For the text-containing cell, return its midpoint in [X, Y] coordinate format. 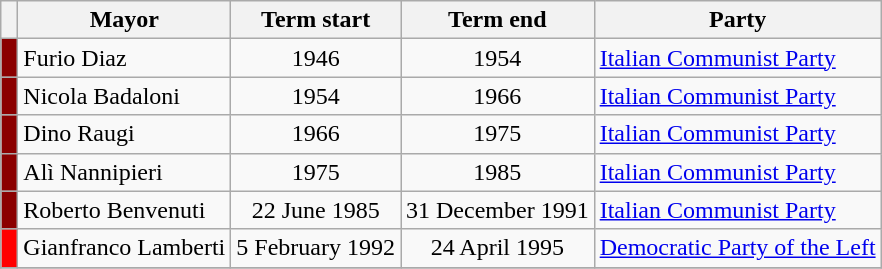
31 December 1991 [497, 210]
24 April 1995 [497, 248]
Dino Raugi [124, 134]
Democratic Party of the Left [738, 248]
1985 [497, 172]
22 June 1985 [316, 210]
Furio Diaz [124, 58]
Nicola Badaloni [124, 96]
Term end [497, 20]
Party [738, 20]
Term start [316, 20]
5 February 1992 [316, 248]
Alì Nannipieri [124, 172]
Roberto Benvenuti [124, 210]
Gianfranco Lamberti [124, 248]
Mayor [124, 20]
1946 [316, 58]
